Search for the cell housing the specified text and yield its [x, y] center coordinate. 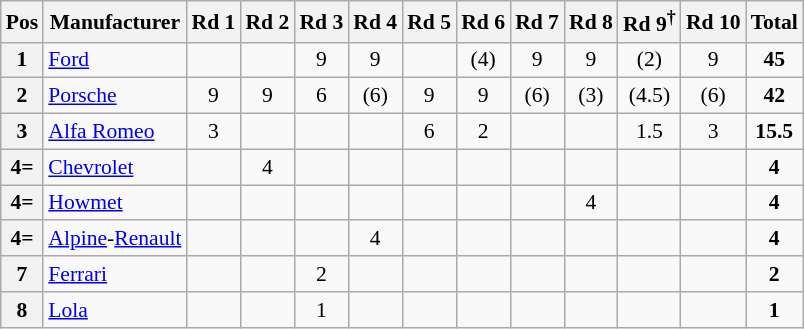
45 [774, 60]
1.5 [650, 132]
42 [774, 96]
Alpine-Renault [114, 239]
Rd 10 [714, 22]
Howmet [114, 203]
Total [774, 22]
Rd 8 [591, 22]
Pos [22, 22]
(4) [483, 60]
15.5 [774, 132]
Lola [114, 310]
(3) [591, 96]
Rd 5 [429, 22]
(2) [650, 60]
8 [22, 310]
Rd 4 [375, 22]
Rd 6 [483, 22]
Rd 1 [213, 22]
7 [22, 274]
(4.5) [650, 96]
Rd 9† [650, 22]
Manufacturer [114, 22]
Chevrolet [114, 167]
Alfa Romeo [114, 132]
Rd 2 [267, 22]
Porsche [114, 96]
Rd 7 [537, 22]
Ford [114, 60]
Ferrari [114, 274]
Rd 3 [321, 22]
